Output the [X, Y] coordinate of the center of the cell containing the given text.  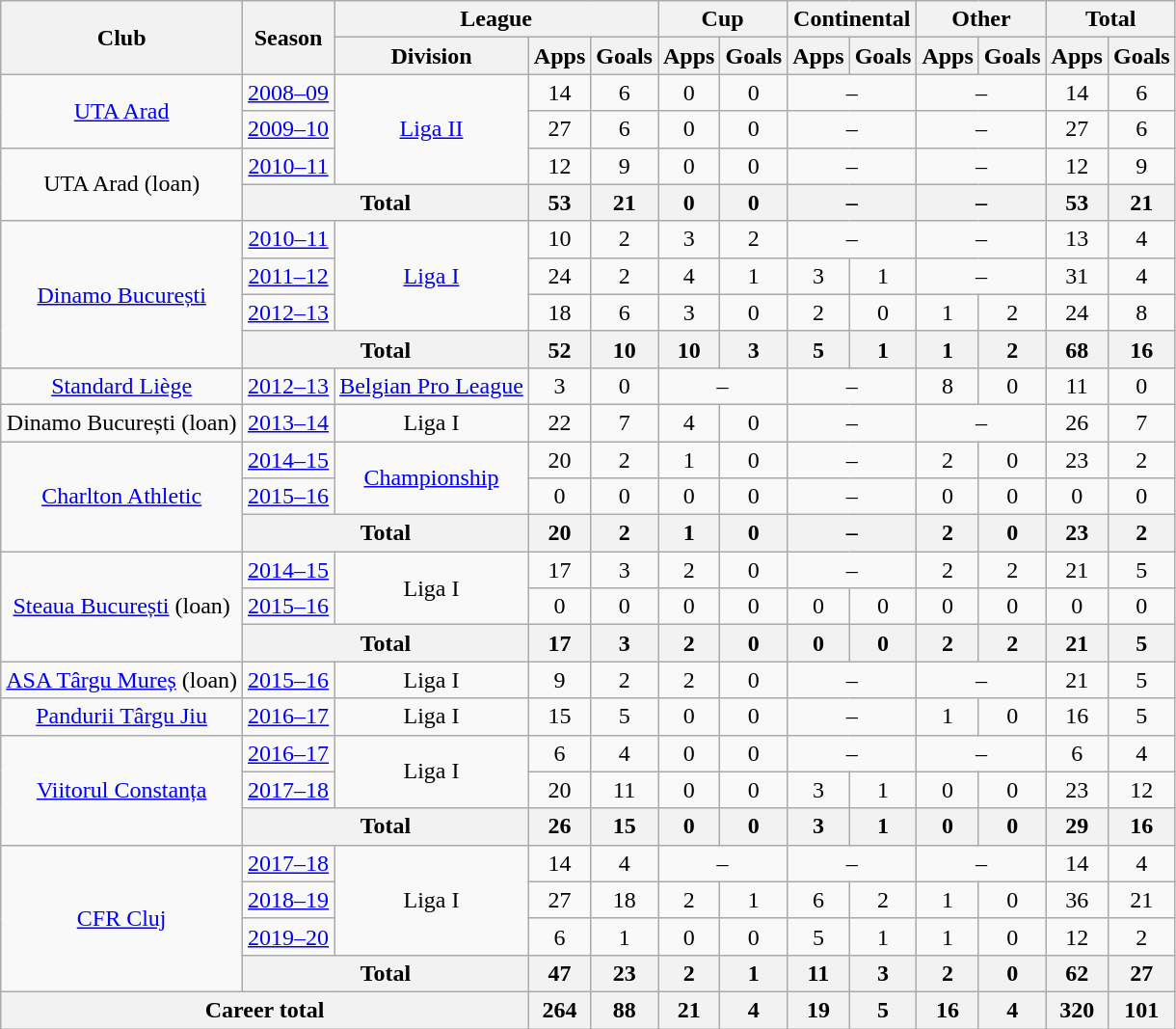
2013–14 [289, 422]
2009–10 [289, 129]
Dinamo București (loan) [121, 422]
68 [1077, 349]
2011–12 [289, 276]
52 [559, 349]
Division [432, 56]
2018–19 [289, 900]
31 [1077, 276]
22 [559, 422]
88 [625, 1010]
Cup [722, 19]
13 [1077, 239]
Continental [852, 19]
UTA Arad (loan) [121, 184]
Other [981, 19]
Pandurii Târgu Jiu [121, 717]
101 [1141, 1010]
League [496, 19]
36 [1077, 900]
Steaua București (loan) [121, 607]
Liga II [432, 129]
62 [1077, 973]
2019–20 [289, 936]
Club [121, 38]
CFR Cluj [121, 918]
Season [289, 38]
320 [1077, 1010]
Charlton Athletic [121, 497]
2008–09 [289, 93]
Standard Liège [121, 386]
ASA Târgu Mureș (loan) [121, 680]
Viitorul Constanța [121, 790]
Dinamo București [121, 294]
29 [1077, 826]
Belgian Pro League [432, 386]
Career total [265, 1010]
47 [559, 973]
Championship [432, 478]
UTA Arad [121, 111]
264 [559, 1010]
19 [818, 1010]
